Provide the [X, Y] coordinate of the cell's center where the given text is located.  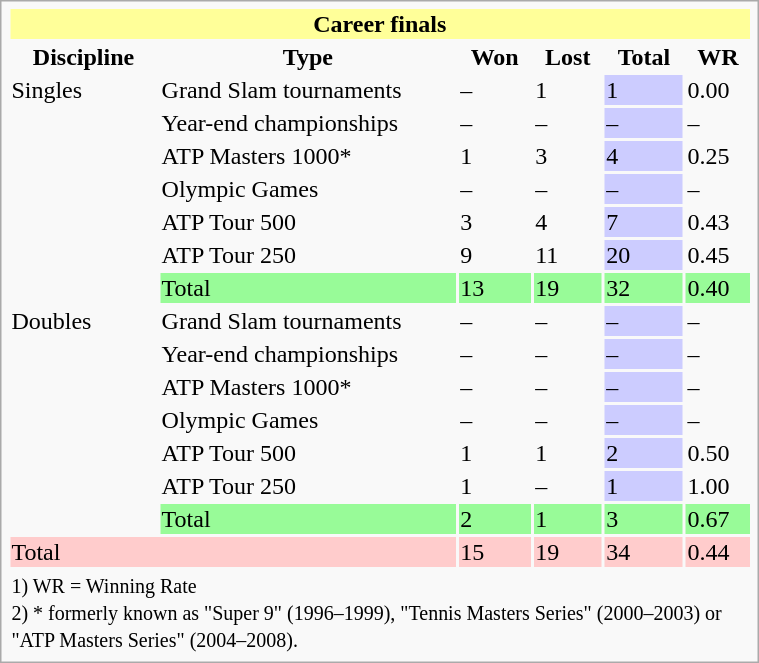
15 [495, 552]
13 [495, 288]
34 [644, 552]
Career finals [380, 24]
9 [495, 255]
1) WR = Winning Rate 2) * formerly known as "Super 9" (1996–1999), "Tennis Masters Series" (2000–2003) or "ATP Masters Series" (2004–2008). [380, 612]
Discipline [84, 57]
0.50 [718, 453]
11 [568, 255]
Singles [84, 189]
20 [644, 255]
Type [308, 57]
0.00 [718, 90]
0.45 [718, 255]
0.25 [718, 156]
Lost [568, 57]
WR [718, 57]
0.43 [718, 222]
0.40 [718, 288]
7 [644, 222]
0.44 [718, 552]
0.67 [718, 519]
Won [495, 57]
Doubles [84, 420]
32 [644, 288]
1.00 [718, 486]
